For the text-containing cell, return its midpoint in (X, Y) coordinate format. 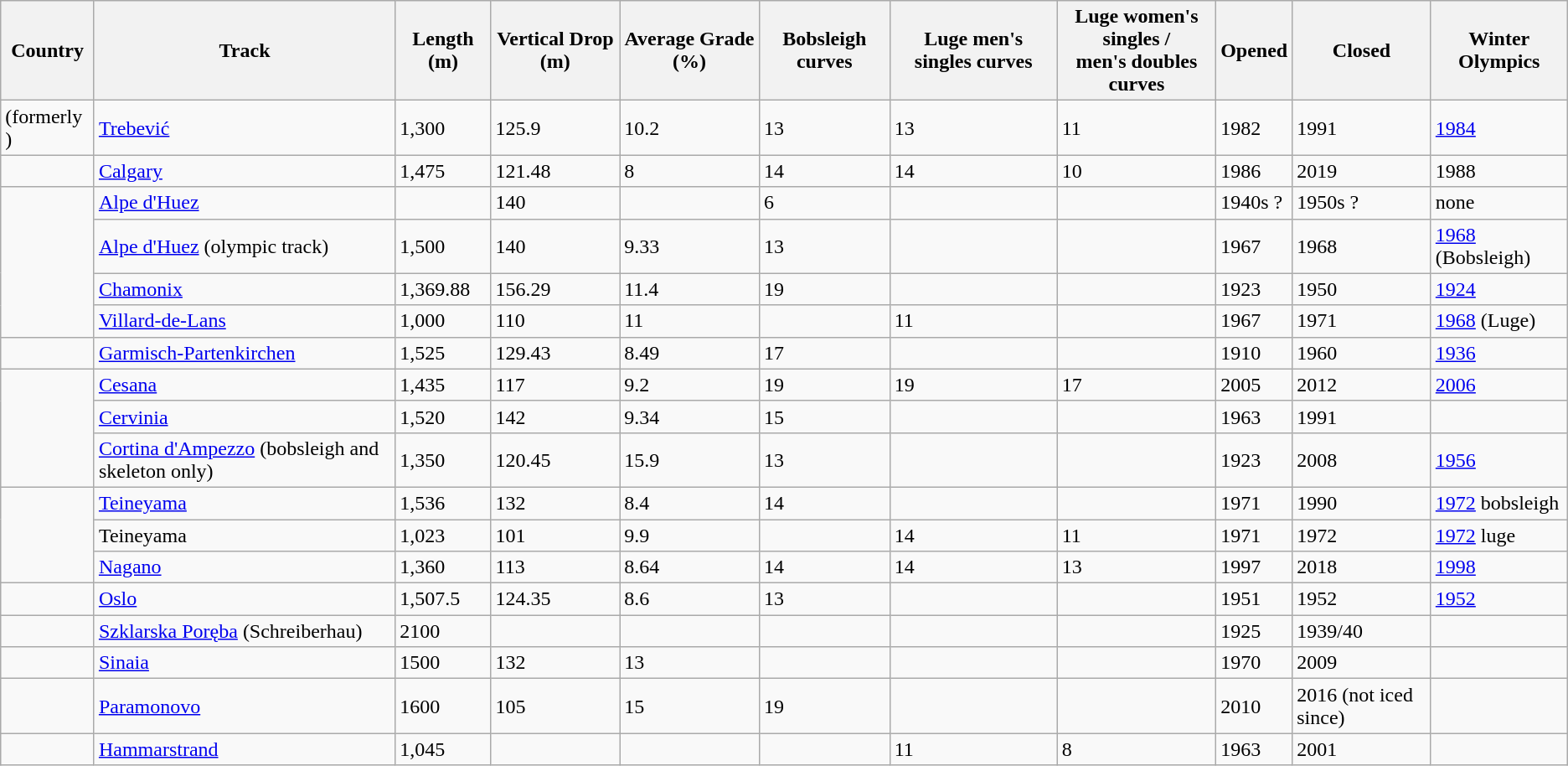
2001 (1362, 749)
1,045 (443, 749)
Luge men's singles curves (973, 50)
2012 (1362, 385)
2010 (1255, 706)
1910 (1255, 353)
1968 (Bobsleigh) (1499, 246)
Sinaia (245, 663)
113 (555, 567)
8.6 (690, 599)
1500 (443, 663)
1600 (443, 706)
129.43 (555, 353)
Opened (1255, 50)
120.45 (555, 459)
Nagano (245, 567)
1,536 (443, 503)
Chamonix (245, 289)
1982 (1255, 127)
Calgary (245, 171)
9.34 (690, 417)
1998 (1499, 567)
Hammarstrand (245, 749)
15.9 (690, 459)
Closed (1362, 50)
1,000 (443, 321)
9.2 (690, 385)
1936 (1499, 353)
Trebević (245, 127)
117 (555, 385)
101 (555, 536)
1,507.5 (443, 599)
1,500 (443, 246)
124.35 (555, 599)
11.4 (690, 289)
1972 luge (1499, 536)
1972 bobsleigh (1499, 503)
2016 (not iced since) (1362, 706)
(formerly ) (48, 127)
142 (555, 417)
1988 (1499, 171)
Vertical Drop (m) (555, 50)
1986 (1255, 171)
Paramonovo (245, 706)
Garmisch-Partenkirchen (245, 353)
1972 (1362, 536)
1,300 (443, 127)
Country (48, 50)
8.64 (690, 567)
2008 (1362, 459)
2006 (1499, 385)
1,360 (443, 567)
Villard-de-Lans (245, 321)
Szklarska Poręba (Schreiberhau) (245, 631)
Cesana (245, 385)
1925 (1255, 631)
9.9 (690, 536)
2018 (1362, 567)
Winter Olympics (1499, 50)
2009 (1362, 663)
none (1499, 203)
1951 (1255, 599)
1968 (1362, 246)
105 (555, 706)
8.4 (690, 503)
Track (245, 50)
125.9 (555, 127)
1924 (1499, 289)
9.33 (690, 246)
Length (m) (443, 50)
1,520 (443, 417)
8.49 (690, 353)
1,475 (443, 171)
1,435 (443, 385)
1,350 (443, 459)
1960 (1362, 353)
10 (1136, 171)
1984 (1499, 127)
10.2 (690, 127)
Cervinia (245, 417)
121.48 (555, 171)
1,369.88 (443, 289)
Oslo (245, 599)
2100 (443, 631)
1968 (Luge) (1499, 321)
Alpe d'Huez (245, 203)
1,525 (443, 353)
1970 (1255, 663)
2019 (1362, 171)
1950 (1362, 289)
156.29 (555, 289)
Bobsleigh curves (824, 50)
Alpe d'Huez (olympic track) (245, 246)
1956 (1499, 459)
1939/40 (1362, 631)
1950s ? (1362, 203)
1997 (1255, 567)
Average Grade (%) (690, 50)
1940s ? (1255, 203)
2005 (1255, 385)
Luge women's singles /men's doublescurves (1136, 50)
1990 (1362, 503)
Cortina d'Ampezzo (bobsleigh and skeleton only) (245, 459)
6 (824, 203)
1,023 (443, 536)
110 (555, 321)
